Extract the (x, y) coordinate from the center of the cell holding the provided text.  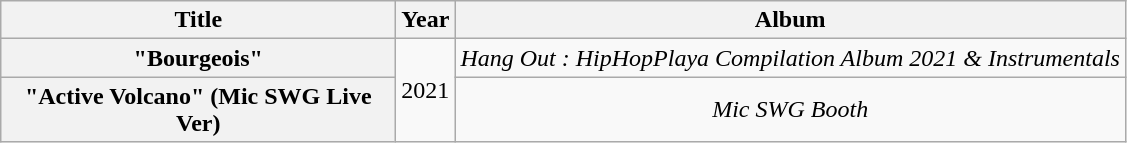
Title (198, 20)
Mic SWG Booth (790, 110)
"Bourgeois" (198, 58)
Year (426, 20)
Album (790, 20)
Hang Out : HipHopPlaya Compilation Album 2021 & Instrumentals (790, 58)
2021 (426, 90)
"Active Volcano" (Mic SWG Live Ver) (198, 110)
